Output the (x, y) coordinate of the center of the cell containing the given text.  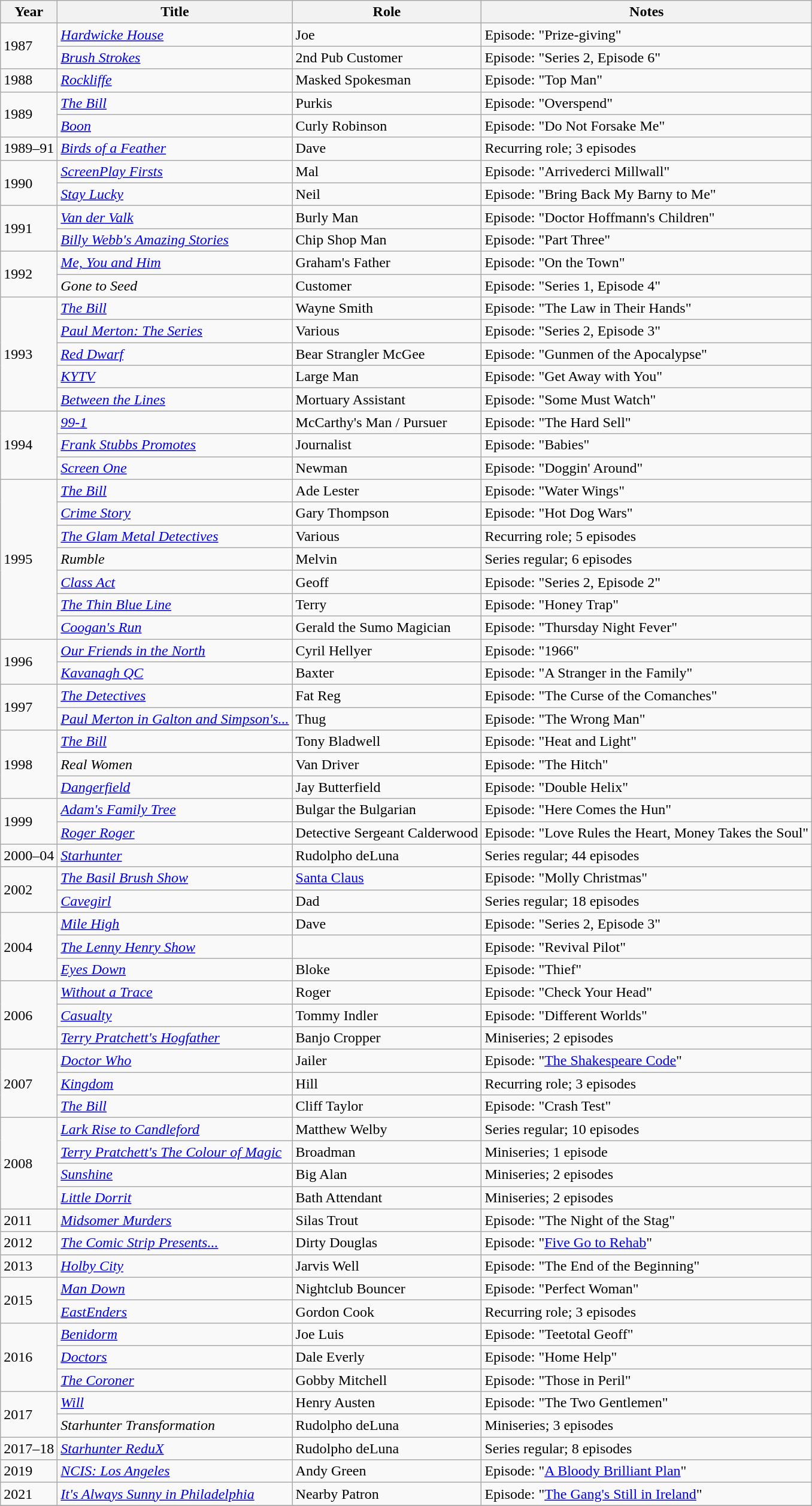
2nd Pub Customer (387, 58)
Episode: "The End of the Beginning" (647, 1266)
Thug (387, 719)
Series regular; 8 episodes (647, 1448)
Jailer (387, 1061)
Lark Rise to Candleford (175, 1129)
Episode: "Hot Dog Wars" (647, 513)
Dale Everly (387, 1357)
1999 (29, 821)
Cliff Taylor (387, 1106)
Eyes Down (175, 969)
1990 (29, 183)
Neil (387, 194)
Episode: "Some Must Watch" (647, 400)
Baxter (387, 673)
Little Dorrit (175, 1197)
Masked Spokesman (387, 80)
Mile High (175, 924)
Episode: "Arrivederci Millwall" (647, 171)
Episode: "Babies" (647, 445)
2004 (29, 946)
2017 (29, 1414)
Between the Lines (175, 400)
Joe Luis (387, 1334)
Episode: "1966" (647, 650)
Paul Merton: The Series (175, 331)
Matthew Welby (387, 1129)
Episode: "Gunmen of the Apocalypse" (647, 354)
Episode: "Perfect Woman" (647, 1289)
2021 (29, 1494)
1993 (29, 354)
Episode: "Heat and Light" (647, 742)
The Lenny Henry Show (175, 946)
Crime Story (175, 513)
Episode: "Doggin' Around" (647, 468)
Curly Robinson (387, 126)
Dad (387, 901)
Dangerfield (175, 787)
Kingdom (175, 1084)
Episode: "Prize-giving" (647, 35)
Episode: "The Night of the Stag" (647, 1220)
Benidorm (175, 1334)
Purkis (387, 103)
Recurring role; 5 episodes (647, 536)
Episode: "Here Comes the Hun" (647, 810)
Van Driver (387, 764)
Episode: "Doctor Hoffmann's Children" (647, 217)
2012 (29, 1243)
Sunshine (175, 1175)
Episode: "On the Town" (647, 262)
Cyril Hellyer (387, 650)
Large Man (387, 377)
2007 (29, 1084)
Bloke (387, 969)
1995 (29, 559)
2000–04 (29, 855)
Episode: "Check Your Head" (647, 992)
Me, You and Him (175, 262)
Series regular; 10 episodes (647, 1129)
Fat Reg (387, 696)
The Coroner (175, 1380)
1998 (29, 764)
It's Always Sunny in Philadelphia (175, 1494)
Episode: "Love Rules the Heart, Money Takes the Soul" (647, 833)
Brush Strokes (175, 58)
The Thin Blue Line (175, 604)
Detective Sergeant Calderwood (387, 833)
Real Women (175, 764)
Episode: "Five Go to Rehab" (647, 1243)
Episode: "The Gang's Still in Ireland" (647, 1494)
Episode: "Thief" (647, 969)
Episode: "Part Three" (647, 240)
Series regular; 6 episodes (647, 559)
Coogan's Run (175, 627)
Role (387, 12)
2017–18 (29, 1448)
Episode: "Do Not Forsake Me" (647, 126)
Miniseries; 3 episodes (647, 1426)
Doctor Who (175, 1061)
Man Down (175, 1289)
Broadman (387, 1152)
Episode: "Different Worlds" (647, 1015)
Bear Strangler McGee (387, 354)
1991 (29, 228)
Silas Trout (387, 1220)
2015 (29, 1300)
Episode: "Overspend" (647, 103)
Episode: "Series 2, Episode 6" (647, 58)
Holby City (175, 1266)
Billy Webb's Amazing Stories (175, 240)
Series regular; 18 episodes (647, 901)
Episode: "Revival Pilot" (647, 946)
Casualty (175, 1015)
Terry Pratchett's Hogfather (175, 1038)
Terry Pratchett's The Colour of Magic (175, 1152)
Terry (387, 604)
Hardwicke House (175, 35)
The Basil Brush Show (175, 878)
Roger (387, 992)
Episode: "Home Help" (647, 1357)
Boon (175, 126)
Ade Lester (387, 491)
Starhunter ReduX (175, 1448)
2016 (29, 1357)
Episode: "A Stranger in the Family" (647, 673)
Geoff (387, 582)
Our Friends in the North (175, 650)
1994 (29, 445)
2013 (29, 1266)
EastEnders (175, 1311)
Graham's Father (387, 262)
Class Act (175, 582)
Wayne Smith (387, 309)
Paul Merton in Galton and Simpson's... (175, 719)
Adam's Family Tree (175, 810)
1996 (29, 661)
Mortuary Assistant (387, 400)
Dirty Douglas (387, 1243)
Big Alan (387, 1175)
Gary Thompson (387, 513)
Santa Claus (387, 878)
Andy Green (387, 1471)
Kavanagh QC (175, 673)
Frank Stubbs Promotes (175, 445)
Starhunter (175, 855)
Episode: "Crash Test" (647, 1106)
Episode: "The Hitch" (647, 764)
Birds of a Feather (175, 149)
Screen One (175, 468)
Stay Lucky (175, 194)
Series regular; 44 episodes (647, 855)
Episode: "Thursday Night Fever" (647, 627)
Episode: "Molly Christmas" (647, 878)
2008 (29, 1163)
Henry Austen (387, 1403)
Title (175, 12)
Melvin (387, 559)
Episode: "A Bloody Brilliant Plan" (647, 1471)
Episode: "Double Helix" (647, 787)
Miniseries; 1 episode (647, 1152)
The Glam Metal Detectives (175, 536)
The Detectives (175, 696)
Episode: "Honey Trap" (647, 604)
The Comic Strip Presents... (175, 1243)
Episode: "The Two Gentlemen" (647, 1403)
Rockliffe (175, 80)
Notes (647, 12)
1997 (29, 707)
Jay Butterfield (387, 787)
Red Dwarf (175, 354)
Gerald the Sumo Magician (387, 627)
Bulgar the Bulgarian (387, 810)
Newman (387, 468)
1989 (29, 114)
Roger Roger (175, 833)
Episode: "Bring Back My Barny to Me" (647, 194)
Nearby Patron (387, 1494)
Cavegirl (175, 901)
Doctors (175, 1357)
Banjo Cropper (387, 1038)
2002 (29, 890)
Episode: "Water Wings" (647, 491)
Episode: "Get Away with You" (647, 377)
ScreenPlay Firsts (175, 171)
Journalist (387, 445)
Episode: "The Wrong Man" (647, 719)
2019 (29, 1471)
Episode: "The Law in Their Hands" (647, 309)
Episode: "Series 1, Episode 4" (647, 286)
Mal (387, 171)
Episode: "The Curse of the Comanches" (647, 696)
Hill (387, 1084)
Episode: "Series 2, Episode 2" (647, 582)
Will (175, 1403)
Nightclub Bouncer (387, 1289)
Van der Valk (175, 217)
Starhunter Transformation (175, 1426)
Episode: "Top Man" (647, 80)
2006 (29, 1015)
1992 (29, 274)
Burly Man (387, 217)
Joe (387, 35)
Rumble (175, 559)
Bath Attendant (387, 1197)
KYTV (175, 377)
Gobby Mitchell (387, 1380)
Gone to Seed (175, 286)
Episode: "The Hard Sell" (647, 422)
NCIS: Los Angeles (175, 1471)
1987 (29, 46)
Midsomer Murders (175, 1220)
99-1 (175, 422)
1989–91 (29, 149)
Tony Bladwell (387, 742)
McCarthy's Man / Pursuer (387, 422)
Chip Shop Man (387, 240)
Episode: "Those in Peril" (647, 1380)
1988 (29, 80)
Episode: "Teetotal Geoff" (647, 1334)
2011 (29, 1220)
Without a Trace (175, 992)
Gordon Cook (387, 1311)
Tommy Indler (387, 1015)
Year (29, 12)
Jarvis Well (387, 1266)
Customer (387, 286)
Episode: "The Shakespeare Code" (647, 1061)
